Determine the (X, Y) coordinate at the center of the cell enclosing the given text.  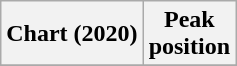
Peakposition (189, 34)
Chart (2020) (72, 34)
